Identify which cell holds the provided text, then report its (X, Y) central coordinate. 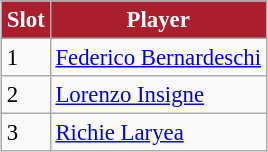
Federico Bernardeschi (158, 58)
2 (26, 95)
Player (158, 20)
Slot (26, 20)
Richie Laryea (158, 133)
Lorenzo Insigne (158, 95)
1 (26, 58)
3 (26, 133)
